Search for the cell housing the specified text and yield its [X, Y] center coordinate. 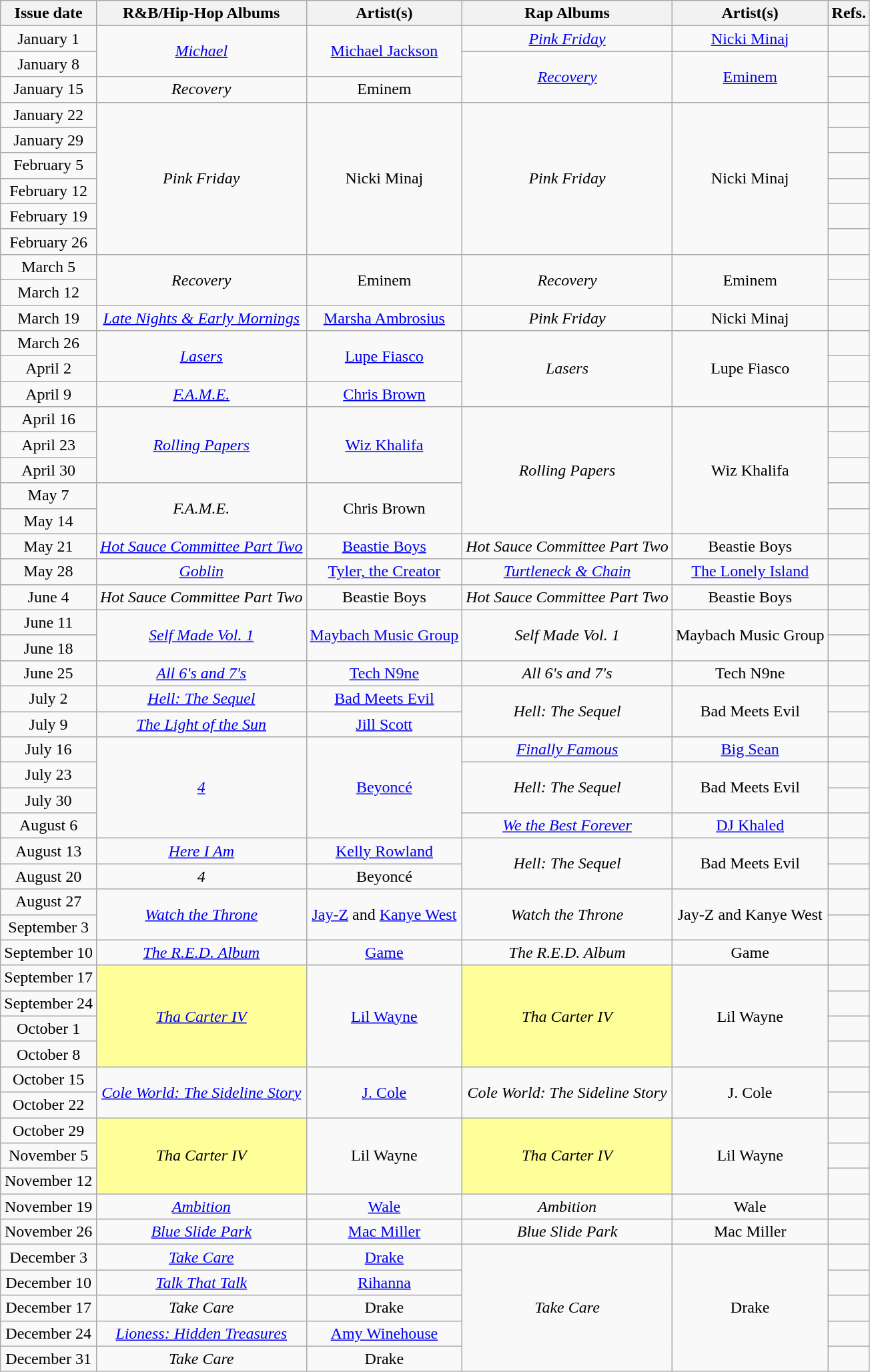
Lioness: Hidden Treasures [201, 1333]
October 15 [49, 1079]
June 25 [49, 673]
June 18 [49, 648]
March 19 [49, 318]
May 28 [49, 572]
November 26 [49, 1232]
December 31 [49, 1359]
October 29 [49, 1131]
April 9 [49, 394]
January 29 [49, 140]
July 23 [49, 775]
January 15 [49, 89]
August 6 [49, 826]
R&B/Hip-Hop Albums [201, 13]
Michael [201, 51]
July 9 [49, 724]
Turtleneck & Chain [567, 572]
Amy Winehouse [384, 1333]
January 22 [49, 115]
Kelly Rowland [384, 851]
November 19 [49, 1207]
October 22 [49, 1105]
February 5 [49, 165]
March 26 [49, 344]
February 12 [49, 191]
October 8 [49, 1054]
August 20 [49, 876]
January 8 [49, 64]
June 4 [49, 597]
Jill Scott [384, 724]
May 7 [49, 496]
Rap Albums [567, 13]
The Light of the Sun [201, 724]
December 24 [49, 1333]
Finally Famous [567, 750]
Big Sean [750, 750]
November 5 [49, 1156]
September 10 [49, 952]
Issue date [49, 13]
December 3 [49, 1257]
Refs. [849, 13]
April 30 [49, 470]
September 3 [49, 927]
September 17 [49, 978]
The Lonely Island [750, 572]
February 19 [49, 216]
March 5 [49, 267]
November 12 [49, 1181]
April 23 [49, 445]
December 10 [49, 1283]
December 17 [49, 1308]
March 12 [49, 292]
Talk That Talk [201, 1283]
July 16 [49, 750]
August 13 [49, 851]
February 26 [49, 241]
October 1 [49, 1028]
April 16 [49, 420]
Marsha Ambrosius [384, 318]
We the Best Forever [567, 826]
September 24 [49, 1003]
May 14 [49, 521]
January 1 [49, 39]
DJ Khaled [750, 826]
June 11 [49, 622]
May 21 [49, 546]
Here I Am [201, 851]
August 27 [49, 902]
Goblin [201, 572]
Late Nights & Early Mornings [201, 318]
April 2 [49, 369]
Rihanna [384, 1283]
July 2 [49, 698]
Michael Jackson [384, 51]
Tyler, the Creator [384, 572]
July 30 [49, 800]
